Locate the cell with the specified text and output its [X, Y] center coordinate. 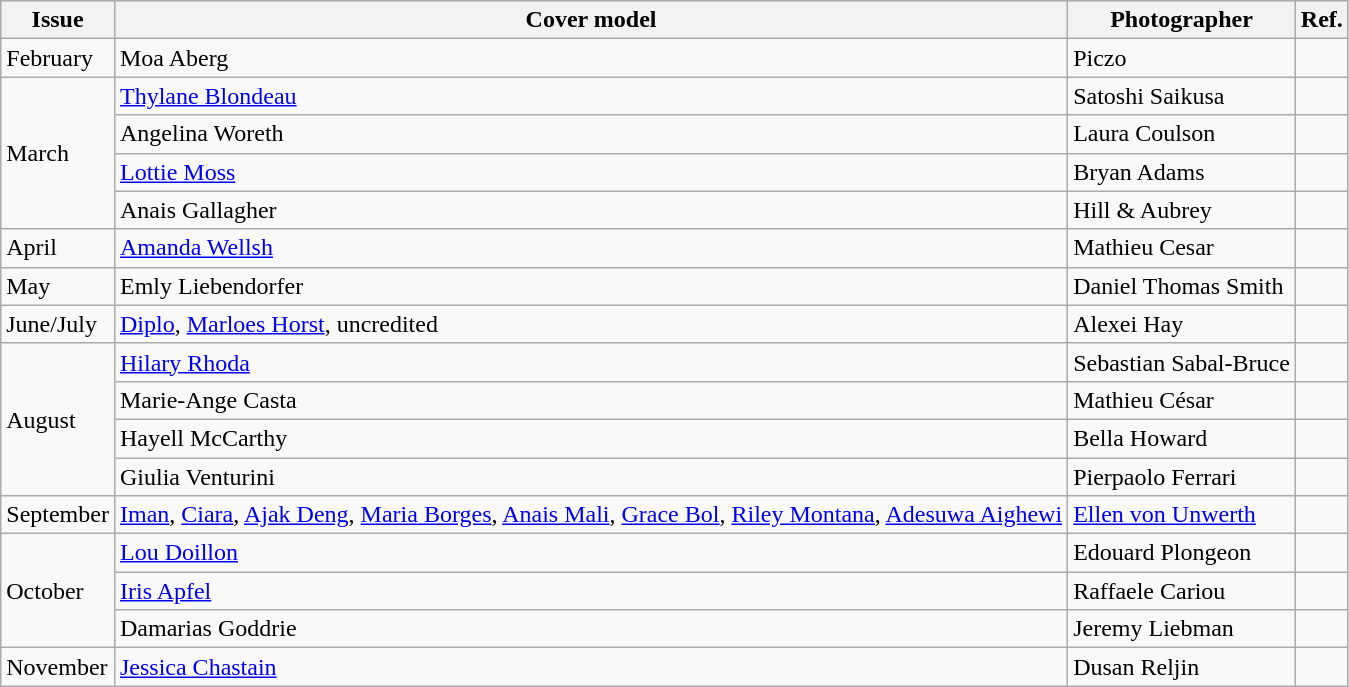
Iris Apfel [590, 591]
September [58, 515]
Cover model [590, 20]
Emly Liebendorfer [590, 286]
March [58, 153]
Angelina Woreth [590, 134]
Hill & Aubrey [1182, 210]
Anais Gallagher [590, 210]
Diplo, Marloes Horst, uncredited [590, 324]
Laura Coulson [1182, 134]
Satoshi Saikusa [1182, 96]
Bryan Adams [1182, 172]
Photographer [1182, 20]
May [58, 286]
Lou Doillon [590, 553]
Raffaele Cariou [1182, 591]
Damarias Goddrie [590, 629]
Jeremy Liebman [1182, 629]
Giulia Venturini [590, 477]
Ellen von Unwerth [1182, 515]
April [58, 248]
Pierpaolo Ferrari [1182, 477]
Issue [58, 20]
Daniel Thomas Smith [1182, 286]
Mathieu César [1182, 400]
Ref. [1322, 20]
Iman, Ciara, Ajak Deng, Maria Borges, Anais Mali, Grace Bol, Riley Montana, Adesuwa Aighewi [590, 515]
Jessica Chastain [590, 667]
August [58, 419]
Piczo [1182, 58]
Sebastian Sabal-Bruce [1182, 362]
November [58, 667]
Marie-Ange Casta [590, 400]
June/July [58, 324]
Bella Howard [1182, 438]
Mathieu Cesar [1182, 248]
October [58, 591]
Lottie Moss [590, 172]
Moa Aberg [590, 58]
Amanda Wellsh [590, 248]
Edouard Plongeon [1182, 553]
February [58, 58]
Hayell McCarthy [590, 438]
Thylane Blondeau [590, 96]
Alexei Hay [1182, 324]
Dusan Reljin [1182, 667]
Hilary Rhoda [590, 362]
